Pinpoint the cell where the given text exists, returning its [X, Y] midpoint coordinate. 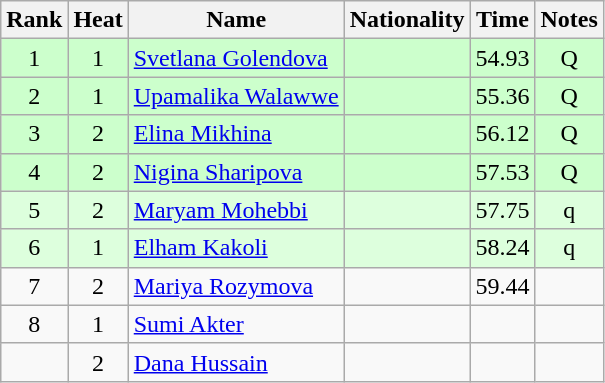
Heat [98, 20]
4 [34, 172]
57.53 [502, 172]
Mariya Rozymova [236, 286]
Elina Mikhina [236, 134]
56.12 [502, 134]
Rank [34, 20]
58.24 [502, 248]
Dana Hussain [236, 362]
6 [34, 248]
57.75 [502, 210]
55.36 [502, 96]
Nigina Sharipova [236, 172]
Notes [569, 20]
Elham Kakoli [236, 248]
3 [34, 134]
8 [34, 324]
Sumi Akter [236, 324]
5 [34, 210]
7 [34, 286]
54.93 [502, 58]
59.44 [502, 286]
Upamalika Walawwe [236, 96]
Nationality [407, 20]
Svetlana Golendova [236, 58]
Name [236, 20]
Maryam Mohebbi [236, 210]
Time [502, 20]
